From the cell containing the given text, extract its center point as (x, y) coordinate. 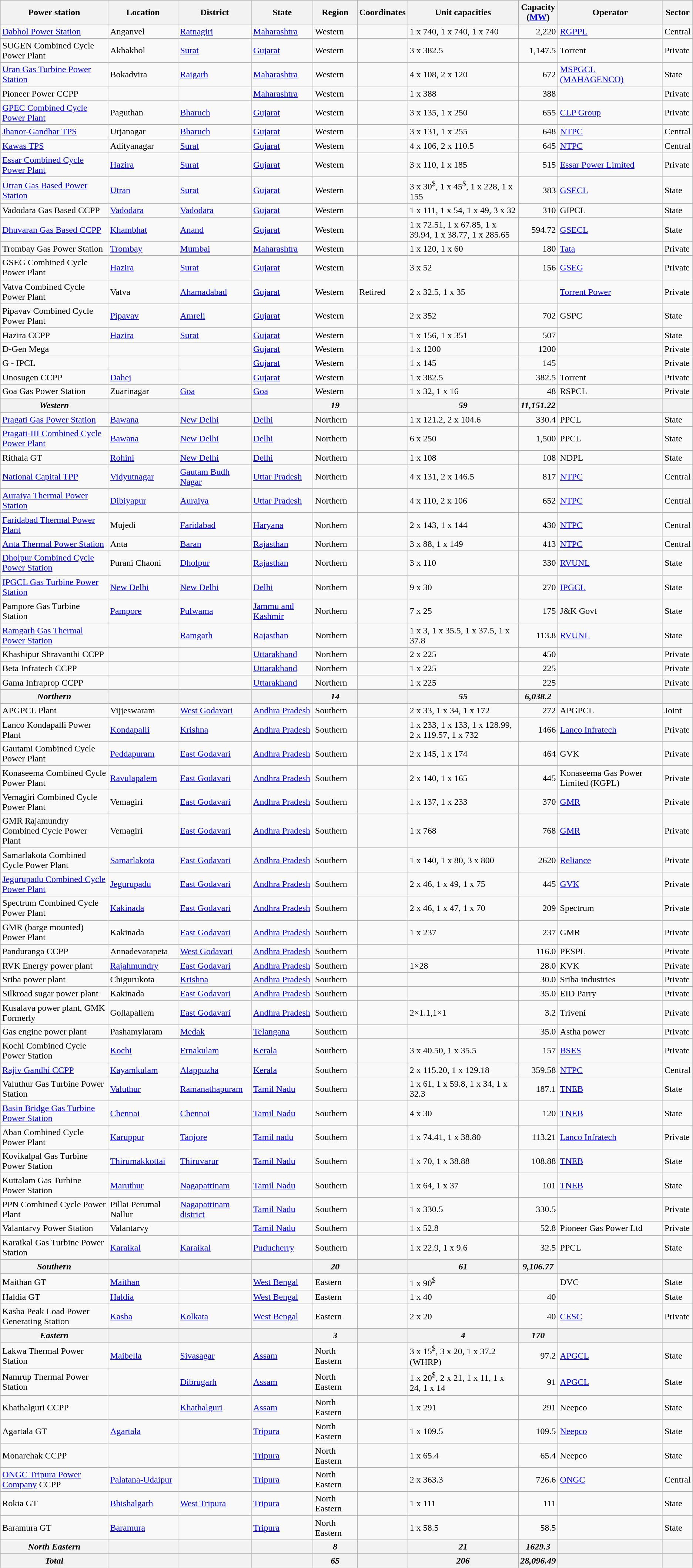
1 x 108 (463, 458)
Dibiyapur (143, 501)
Essar Combined Cycle Power Plant (54, 165)
2 x 20 (463, 1316)
CESC (610, 1316)
270 (538, 587)
2 x 46, 1 x 49, 1 x 75 (463, 884)
1 x 90$ (463, 1282)
1 x 52.8 (463, 1228)
111 (538, 1504)
Kuttalam Gas Turbine Power Station (54, 1185)
Pioneer Power CCPP (54, 94)
Raigarh (215, 75)
Gollapallem (143, 1012)
Rajiv Gandhi CCPP (54, 1070)
APGPCL (610, 711)
GIPCL (610, 211)
817 (538, 477)
Region (335, 13)
IPGCL Gas Turbine Power Station (54, 587)
175 (538, 611)
291 (538, 1407)
Namrup Thermal Power Station (54, 1382)
Kondapalli (143, 730)
GMR (barge mounted) Power Plant (54, 932)
2 x 32.5, 1 x 35 (463, 292)
PPN Combined Cycle Power Plant (54, 1209)
CLP Group (610, 112)
382.5 (538, 377)
330.5 (538, 1209)
Mujedi (143, 525)
Maruthur (143, 1185)
515 (538, 165)
237 (538, 932)
Ramgarh Gas Thermal Power Station (54, 635)
1 x 1200 (463, 349)
2 x 115.20, 1 x 129.18 (463, 1070)
1 x 74.41, 1 x 38.80 (463, 1137)
KVK (610, 965)
Nagapattinam district (215, 1209)
3 x 110, 1 x 185 (463, 165)
Sriba industries (610, 979)
1 x 120, 1 x 60 (463, 249)
Power station (54, 13)
6 x 250 (463, 439)
1 x 156, 1 x 351 (463, 335)
Samarlakota Combined Cycle Power Plant (54, 860)
Kochi Combined Cycle Power Station (54, 1051)
2,220 (538, 31)
3 x 15$, 3 x 20, 1 x 37.2 (WHRP) (463, 1356)
Kochi (143, 1051)
1 x 58.5 (463, 1527)
Spectrum Combined Cycle Power Plant (54, 908)
Khathalguri (215, 1407)
330 (538, 563)
359.58 (538, 1070)
Pampore Gas Turbine Station (54, 611)
Paguthan (143, 112)
Vatva (143, 292)
Mumbai (215, 249)
Kusalava power plant, GMK Formerly (54, 1012)
Urjanagar (143, 132)
1,500 (538, 439)
1 x 70, 1 x 38.88 (463, 1161)
Maithan (143, 1282)
59 (463, 406)
3.2 (538, 1012)
Vatva Combined Cycle Power Plant (54, 292)
Kolkata (215, 1316)
2 x 363.3 (463, 1479)
91 (538, 1382)
Ahamadabad (215, 292)
Vidyutnagar (143, 477)
32.5 (538, 1248)
Gama Infraprop CCPP (54, 682)
Agartala (143, 1431)
30.0 (538, 979)
RGPPL (610, 31)
Medak (215, 1032)
ONGC (610, 1479)
Rohini (143, 458)
Silkroad sugar power plant (54, 993)
Puducherry (282, 1248)
2 x 145, 1 x 174 (463, 754)
DVC (610, 1282)
Location (143, 13)
Vadodara Gas Based CCPP (54, 211)
388 (538, 94)
4 (463, 1335)
Aban Combined Cycle Power Plant (54, 1137)
1 x 145 (463, 363)
3 x 135, 1 x 250 (463, 112)
21 (463, 1547)
Valuthur Gas Turbine Power Station (54, 1089)
4 x 30 (463, 1113)
Haldia (143, 1297)
Pashamylaram (143, 1032)
Utran (143, 190)
Thiruvarur (215, 1161)
Ernakulam (215, 1051)
Lanco Kondapalli Power Plant (54, 730)
702 (538, 316)
1 x 740, 1 x 740, 1 x 740 (463, 31)
19 (335, 406)
Pragati-III Combined Cycle Power Plant (54, 439)
3 x 52 (463, 268)
383 (538, 190)
Akhakhol (143, 50)
Jhanor-Gandhar TPS (54, 132)
Maibella (143, 1356)
Torrent Power (610, 292)
Dahej (143, 377)
157 (538, 1051)
594.72 (538, 229)
Vemagiri Combined Cycle Power Plant (54, 802)
2 x 140, 1 x 165 (463, 778)
Konaseema Gas Power Limited (KGPL) (610, 778)
655 (538, 112)
Bhishalgarh (143, 1504)
Purani Chaoni (143, 563)
Total (54, 1561)
Sivasagar (215, 1356)
4 x 131, 2 x 146.5 (463, 477)
206 (463, 1561)
Jegurupadu Combined Cycle Power Plant (54, 884)
PESPL (610, 951)
Adityanagar (143, 146)
Faridabad (215, 525)
3 x 30$, 1 x 45$, 1 x 228, 1 x 155 (463, 190)
108 (538, 458)
Coordinates (382, 13)
Anganvel (143, 31)
GMR Rajamundry Combined Cycle Power Plant (54, 831)
464 (538, 754)
Kasba (143, 1316)
APGPCL Plant (54, 711)
1 x 768 (463, 831)
Ravulapalem (143, 778)
1200 (538, 349)
Rokia GT (54, 1504)
1 x 382.5 (463, 377)
GPEC Combined Cycle Power Plant (54, 112)
Jegurupadu (143, 884)
101 (538, 1185)
413 (538, 544)
2 x 225 (463, 654)
2 x 143, 1 x 144 (463, 525)
Annadevarapeta (143, 951)
645 (538, 146)
1 x 109.5 (463, 1431)
RVK Energy power plant (54, 965)
Anta (143, 544)
Basin Bridge Gas Turbine Power Station (54, 1113)
Pipavav Combined Cycle Power Plant (54, 316)
Nagapattinam (215, 1185)
Telangana (282, 1032)
3 x 40.50, 1 x 35.5 (463, 1051)
SUGEN Combined Cycle Power Plant (54, 50)
Faridabad Thermal Power Plant (54, 525)
GSEG (610, 268)
1 x 388 (463, 94)
Bokadvira (143, 75)
Triveni (610, 1012)
1 x 140, 1 x 80, 3 x 800 (463, 860)
Kasba Peak Load Power Generating Station (54, 1316)
3 x 131, 1 x 255 (463, 132)
Amreli (215, 316)
Dibrugarh (215, 1382)
Kayamkulam (143, 1070)
4 x 106, 2 x 110.5 (463, 146)
8 (335, 1547)
D-Gen Mega (54, 349)
1 x 291 (463, 1407)
52.8 (538, 1228)
Haldia GT (54, 1297)
Khathalguri CCPP (54, 1407)
Ramanathapuram (215, 1089)
6,038.2 (538, 696)
430 (538, 525)
GSPC (610, 316)
1,147.5 (538, 50)
11,151.22 (538, 406)
Alappuzha (215, 1070)
Dhuvaran Gas Based CCPP (54, 229)
20 (335, 1266)
Spectrum (610, 908)
1 x 137, 1 x 233 (463, 802)
2 x 33, 1 x 34, 1 x 172 (463, 711)
ONGC Tripura Power Company CCPP (54, 1479)
Lakwa Thermal Power Station (54, 1356)
Astha power (610, 1032)
Thirumakkottai (143, 1161)
Valuthur (143, 1089)
Vijjeswaram (143, 711)
Retired (382, 292)
370 (538, 802)
Hazira CCPP (54, 335)
Reliance (610, 860)
Essar Power Limited (610, 165)
Unit capacities (463, 13)
Pampore (143, 611)
Baran (215, 544)
Gautam Budh Nagar (215, 477)
187.1 (538, 1089)
2620 (538, 860)
Tanjore (215, 1137)
Beta Infratech CCPP (54, 668)
310 (538, 211)
1466 (538, 730)
48 (538, 391)
Anta Thermal Power Station (54, 544)
Karuppur (143, 1137)
Samarlakota (143, 860)
4 x 108, 2 x 120 (463, 75)
Joint (677, 711)
450 (538, 654)
Rithala GT (54, 458)
28.0 (538, 965)
MSPGCL (MAHAGENCO) (610, 75)
Uran Gas Turbine Power Station (54, 75)
Ratnagiri (215, 31)
3 (335, 1335)
652 (538, 501)
1 x 64, 1 x 37 (463, 1185)
Khambhat (143, 229)
GSEG Combined Cycle Power Plant (54, 268)
District (215, 13)
2 x 352 (463, 316)
Rajahmundry (143, 965)
National Capital TPP (54, 477)
Tamil nadu (282, 1137)
145 (538, 363)
Kawas TPS (54, 146)
65 (335, 1561)
Valantarvy (143, 1228)
1 x 233, 1 x 133, 1 x 128.99, 2 x 119.57, 1 x 732 (463, 730)
West Tripura (215, 1504)
113.21 (538, 1137)
Auraiya (215, 501)
108.88 (538, 1161)
Karaikal Gas Turbine Power Station (54, 1248)
Palatana-Udaipur (143, 1479)
58.5 (538, 1527)
Monarchak CCPP (54, 1456)
2×1.1,1×1 (463, 1012)
180 (538, 249)
1 x 65.4 (463, 1456)
672 (538, 75)
Agartala GT (54, 1431)
156 (538, 268)
272 (538, 711)
EID Parry (610, 993)
Pipavav (143, 316)
Tata (610, 249)
1 x 111 (463, 1504)
1 x 20$, 2 x 21, 1 x 11, 1 x 24, 1 x 14 (463, 1382)
28,096.49 (538, 1561)
9,106.77 (538, 1266)
Trombay (143, 249)
1 x 40 (463, 1297)
Zuarinagar (143, 391)
Konaseema Combined Cycle Power Plant (54, 778)
Khashipur Shravanthi CCPP (54, 654)
Pragati Gas Power Station (54, 420)
J&K Govt (610, 611)
RSPCL (610, 391)
Utran Gas Based Power Station (54, 190)
Dholpur (215, 563)
3 x 110 (463, 563)
NDPL (610, 458)
Goa Gas Power Station (54, 391)
65.4 (538, 1456)
Gas engine power plant (54, 1032)
1 x 237 (463, 932)
Baramura GT (54, 1527)
Pulwama (215, 611)
Unosugen CCPP (54, 377)
1 x 121.2, 2 x 104.6 (463, 420)
Trombay Gas Power Station (54, 249)
G - IPCL (54, 363)
120 (538, 1113)
IPGCL (610, 587)
109.5 (538, 1431)
Valantarvy Power Station (54, 1228)
Jammu and Kashmir (282, 611)
3 x 88, 1 x 149 (463, 544)
1×28 (463, 965)
Haryana (282, 525)
14 (335, 696)
Dholpur Combined Cycle Power Station (54, 563)
Pioneer Gas Power Ltd (610, 1228)
116.0 (538, 951)
726.6 (538, 1479)
1 x 32, 1 x 16 (463, 391)
1 x 3, 1 x 35.5, 1 x 37.5, 1 x 37.8 (463, 635)
1 x 61, 1 x 59.8, 1 x 34, 1 x 32.3 (463, 1089)
97.2 (538, 1356)
Sector (677, 13)
Pillai Perumal Nallur (143, 1209)
209 (538, 908)
Sriba power plant (54, 979)
1 x 72.51, 1 x 67.85, 1 x 39.94, 1 x 38.77, 1 x 285.65 (463, 229)
Ramgarh (215, 635)
170 (538, 1335)
1629.3 (538, 1547)
Peddapuram (143, 754)
55 (463, 696)
BSES (610, 1051)
7 x 25 (463, 611)
Dabhol Power Station (54, 31)
Chigurukota (143, 979)
768 (538, 831)
113.8 (538, 635)
Auraiya Thermal Power Station (54, 501)
507 (538, 335)
Anand (215, 229)
Gautami Combined Cycle Power Plant (54, 754)
Operator (610, 13)
2 x 46, 1 x 47, 1 x 70 (463, 908)
9 x 30 (463, 587)
3 x 382.5 (463, 50)
Maithan GT (54, 1282)
1 x 22.9, 1 x 9.6 (463, 1248)
Capacity(MW) (538, 13)
1 x 111, 1 x 54, 1 x 49, 3 x 32 (463, 211)
Baramura (143, 1527)
4 x 110, 2 x 106 (463, 501)
1 x 330.5 (463, 1209)
648 (538, 132)
Panduranga CCPP (54, 951)
61 (463, 1266)
Kovikalpal Gas Turbine Power Station (54, 1161)
330.4 (538, 420)
